Search for the cell housing the specified text and yield its [X, Y] center coordinate. 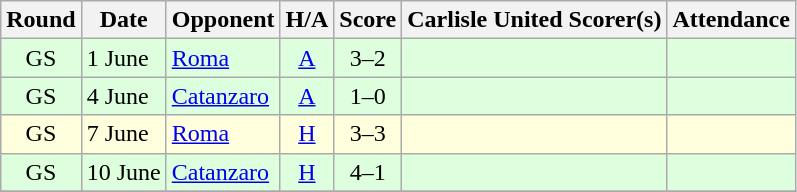
7 June [124, 134]
4 June [124, 96]
1 June [124, 58]
10 June [124, 172]
Attendance [731, 20]
Opponent [223, 20]
Score [368, 20]
1–0 [368, 96]
Round [41, 20]
3–3 [368, 134]
H/A [307, 20]
Carlisle United Scorer(s) [534, 20]
4–1 [368, 172]
3–2 [368, 58]
Date [124, 20]
